Scan for the cell matching the given text and deliver its (x, y) coordinate at center. 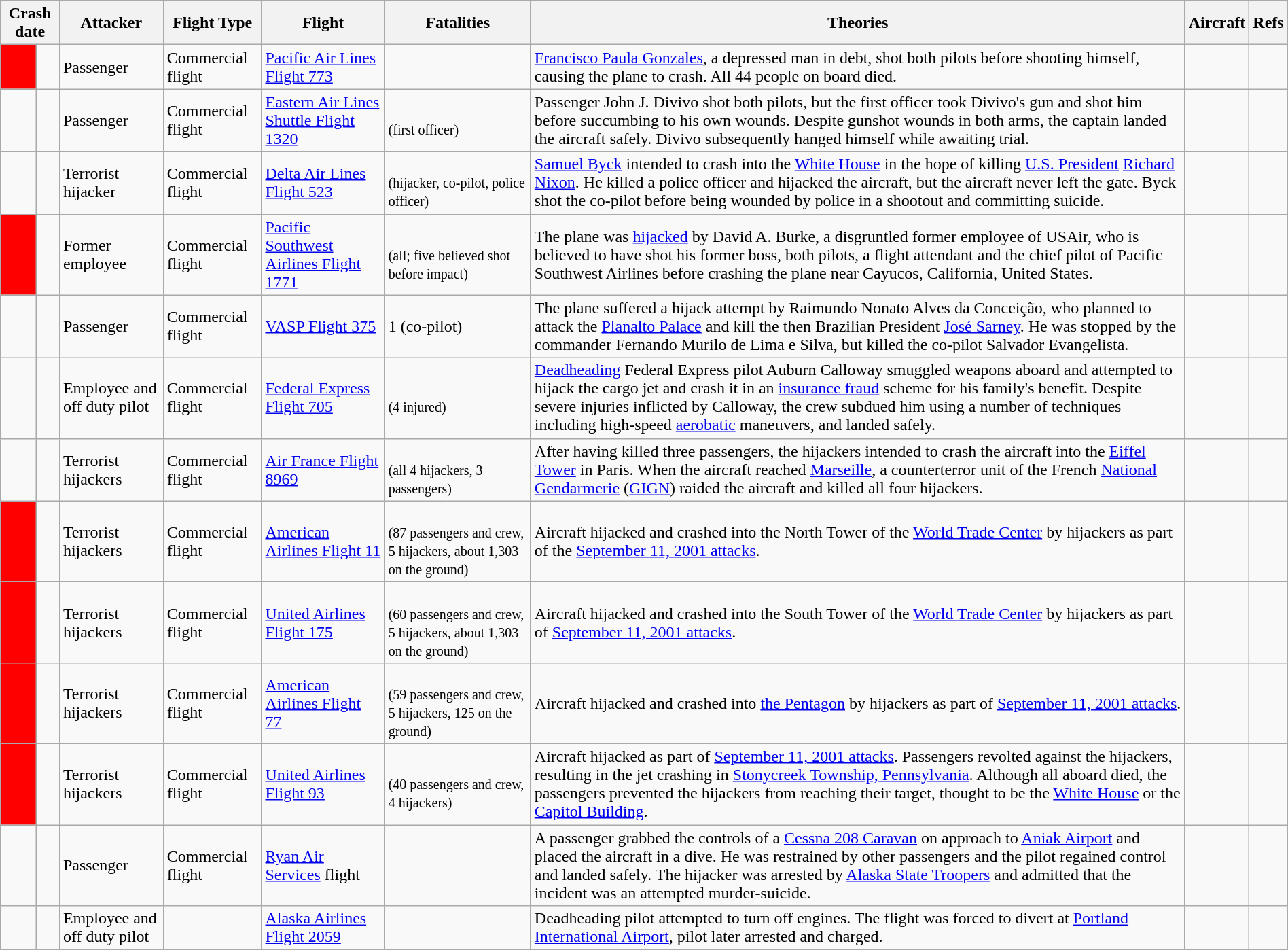
United Airlines Flight 93 (323, 784)
Francisco Paula Gonzales, a depressed man in debt, shot both pilots before shooting himself, causing the plane to crash. All 44 people on board died. (857, 67)
(first officer) (458, 120)
Delta Air Lines Flight 523 (323, 183)
Flight Type (212, 23)
Theories (857, 23)
Air France Flight 8969 (323, 470)
VASP Flight 375 (323, 326)
(59 passengers and crew, 5 hijackers, 125 on the ground) (458, 703)
(60 passengers and crew, 5 hijackers, about 1,303 on the ground) (458, 622)
Crash date (30, 23)
(40 passengers and crew, 4 hijackers) (458, 784)
Pacific Southwest Airlines Flight 1771 (323, 254)
Fatalities (458, 23)
Aircraft hijacked and crashed into the Pentagon by hijackers as part of September 11, 2001 attacks. (857, 703)
(all 4 hijackers, 3 passengers) (458, 470)
American Airlines Flight 11 (323, 541)
Terrorist hijacker (111, 183)
Former employee (111, 254)
Refs (1268, 23)
American Airlines Flight 77 (323, 703)
Pacific Air Lines Flight 773 (323, 67)
Attacker (111, 23)
Eastern Air Lines Shuttle Flight 1320 (323, 120)
(hijacker, co-pilot, police officer) (458, 183)
Flight (323, 23)
1 (co-pilot) (458, 326)
Aircraft hijacked and crashed into the South Tower of the World Trade Center by hijackers as part of September 11, 2001 attacks. (857, 622)
(4 injured) (458, 398)
(87 passengers and crew, 5 hijackers, about 1,303 on the ground) (458, 541)
(all; five believed shot before impact) (458, 254)
Federal Express Flight 705 (323, 398)
Aircraft hijacked and crashed into the North Tower of the World Trade Center by hijackers as part of the September 11, 2001 attacks. (857, 541)
United Airlines Flight 175 (323, 622)
Aircraft (1217, 23)
Alaska Airlines Flight 2059 (323, 928)
Ryan Air Services flight (323, 866)
Deadheading pilot attempted to turn off engines. The flight was forced to divert at Portland International Airport, pilot later arrested and charged. (857, 928)
